Provide the [x, y] coordinate of the cell's center where the given text is located.  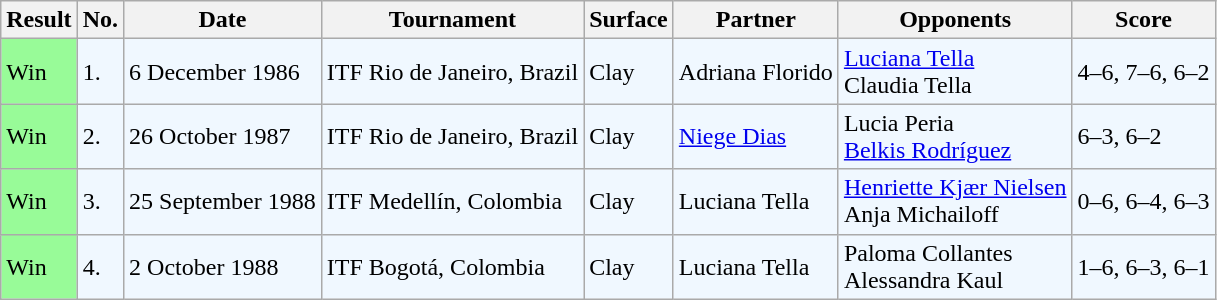
Adriana Florido [756, 72]
25 September 1988 [223, 202]
1–6, 6–3, 6–1 [1144, 266]
No. [100, 20]
3. [100, 202]
Henriette Kjær Nielsen Anja Michailoff [955, 202]
Score [1144, 20]
2. [100, 136]
Tournament [452, 20]
Result [39, 20]
6 December 1986 [223, 72]
ITF Medellín, Colombia [452, 202]
Paloma Collantes Alessandra Kaul [955, 266]
ITF Bogotá, Colombia [452, 266]
26 October 1987 [223, 136]
Luciana Tella Claudia Tella [955, 72]
Niege Dias [756, 136]
4. [100, 266]
4–6, 7–6, 6–2 [1144, 72]
6–3, 6–2 [1144, 136]
0–6, 6–4, 6–3 [1144, 202]
Surface [629, 20]
2 October 1988 [223, 266]
Date [223, 20]
Opponents [955, 20]
Lucia Peria Belkis Rodríguez [955, 136]
Partner [756, 20]
1. [100, 72]
